Scan for the cell matching the given text and deliver its (X, Y) coordinate at center. 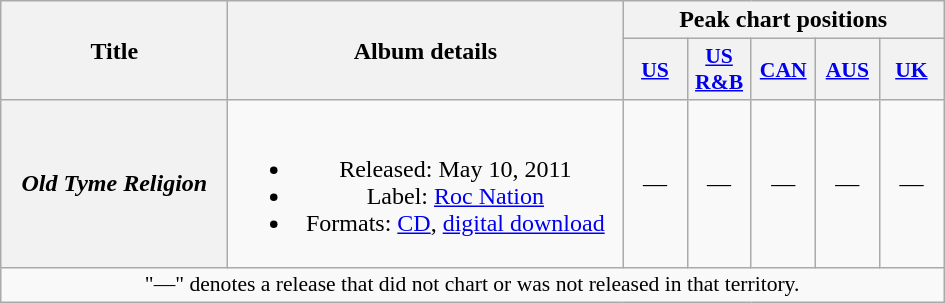
Released: May 10, 2011Label: Roc NationFormats: CD, digital download (426, 184)
"—" denotes a release that did not chart or was not released in that territory. (472, 285)
Title (114, 50)
Album details (426, 50)
US R&B (719, 70)
Old Tyme Religion (114, 184)
CAN (783, 70)
UK (911, 70)
US (655, 70)
Peak chart positions (784, 20)
AUS (847, 70)
